Output the [x, y] coordinate of the center of the cell containing the given text.  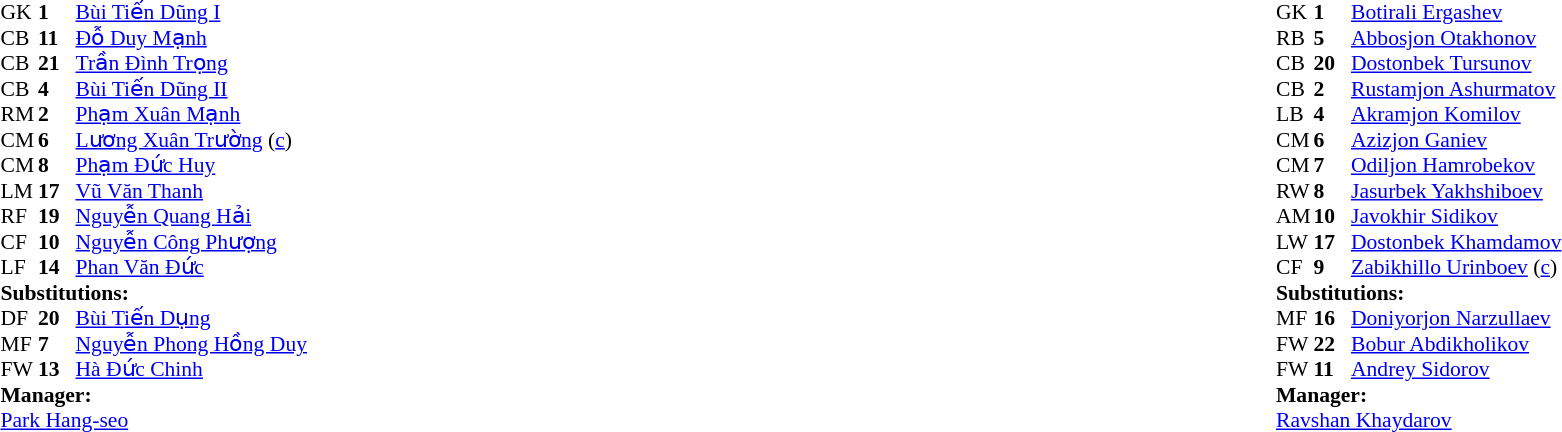
Bùi Tiến Dũng I [192, 13]
Botirali Ergashev [1456, 13]
Doniyorjon Narzullaev [1456, 319]
Nguyễn Phong Hồng Duy [192, 344]
Javokhir Sidikov [1456, 217]
Hà Đức Chinh [192, 369]
Phan Văn Đức [192, 267]
Nguyễn Công Phượng [192, 242]
Phạm Xuân Mạnh [192, 115]
LF [19, 267]
Dostonbek Tursunov [1456, 63]
Dostonbek Khamdamov [1456, 242]
LW [1295, 242]
21 [57, 63]
RF [19, 217]
DF [19, 319]
Nguyễn Quang Hải [192, 217]
Bobur Abdikholikov [1456, 344]
AM [1295, 217]
Bùi Tiến Dũng II [192, 89]
Azizjon Ganiev [1456, 140]
LB [1295, 115]
9 [1332, 267]
Đỗ Duy Mạnh [192, 38]
14 [57, 267]
Vũ Văn Thanh [192, 191]
Abbosjon Otakhonov [1456, 38]
Lương Xuân Trường (c) [192, 140]
Odiljon Hamrobekov [1456, 165]
LM [19, 191]
RM [19, 115]
22 [1332, 344]
Rustamjon Ashurmatov [1456, 89]
Jasurbek Yakhshiboev [1456, 191]
19 [57, 217]
Zabikhillo Urinboev (c) [1456, 267]
Trần Đình Trọng [192, 63]
RW [1295, 191]
Akramjon Komilov [1456, 115]
Phạm Đức Huy [192, 165]
5 [1332, 38]
Andrey Sidorov [1456, 369]
RB [1295, 38]
13 [57, 369]
Bùi Tiến Dụng [192, 319]
16 [1332, 319]
